Output the [x, y] coordinate of the center of the cell containing the given text.  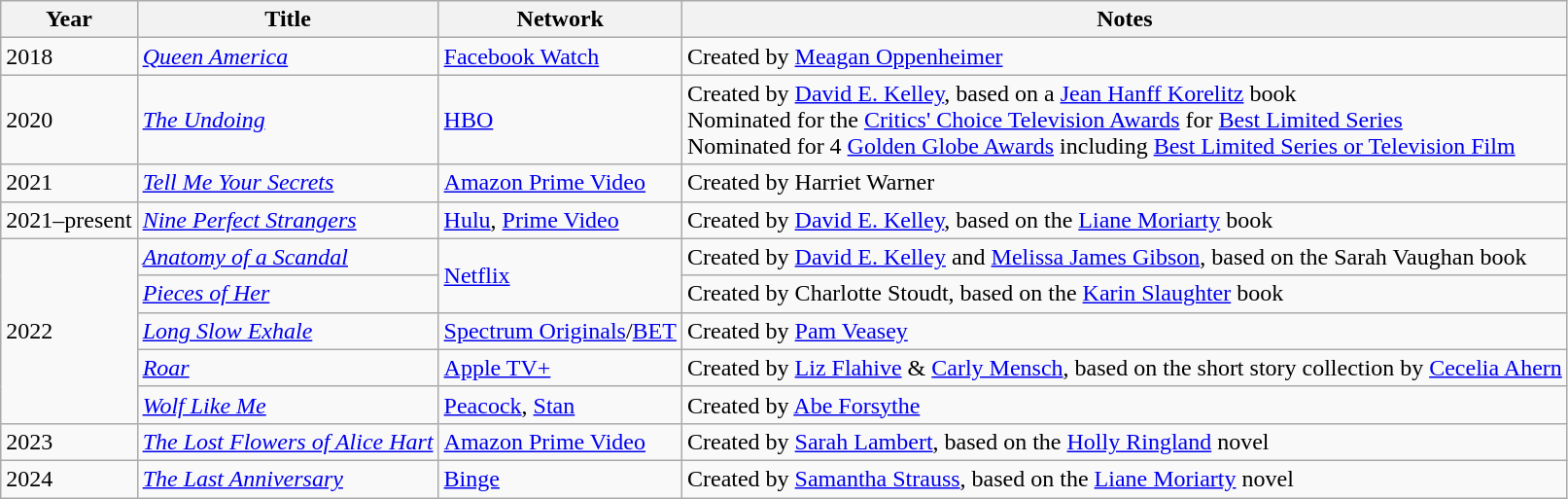
2018 [69, 56]
Spectrum Originals/BET [560, 331]
Created by David E. Kelley and Melissa James Gibson, based on the Sarah Vaughan book [1124, 257]
Tell Me Your Secrets [288, 183]
Created by Liz Flahive & Carly Mensch, based on the short story collection by Cecelia Ahern [1124, 368]
Roar [288, 368]
Binge [560, 479]
2021 [69, 183]
Queen America [288, 56]
Wolf Like Me [288, 405]
Created by Sarah Lambert, based on the Holly Ringland novel [1124, 442]
Peacock, Stan [560, 405]
Created by Pam Veasey [1124, 331]
Created by Abe Forsythe [1124, 405]
The Lost Flowers of Alice Hart [288, 442]
Anatomy of a Scandal [288, 257]
Year [69, 19]
Pieces of Her [288, 294]
Netflix [560, 275]
HBO [560, 120]
Created by Samantha Strauss, based on the Liane Moriarty novel [1124, 479]
The Undoing [288, 120]
Nine Perfect Strangers [288, 220]
2023 [69, 442]
Title [288, 19]
Notes [1124, 19]
2020 [69, 120]
The Last Anniversary [288, 479]
2024 [69, 479]
Apple TV+ [560, 368]
Hulu, Prime Video [560, 220]
Network [560, 19]
Created by Harriet Warner [1124, 183]
2021–present [69, 220]
Created by Meagan Oppenheimer [1124, 56]
Created by Charlotte Stoudt, based on the Karin Slaughter book [1124, 294]
Created by David E. Kelley, based on the Liane Moriarty book [1124, 220]
2022 [69, 331]
Facebook Watch [560, 56]
Long Slow Exhale [288, 331]
